Scan for the cell matching the given text and deliver its [X, Y] coordinate at center. 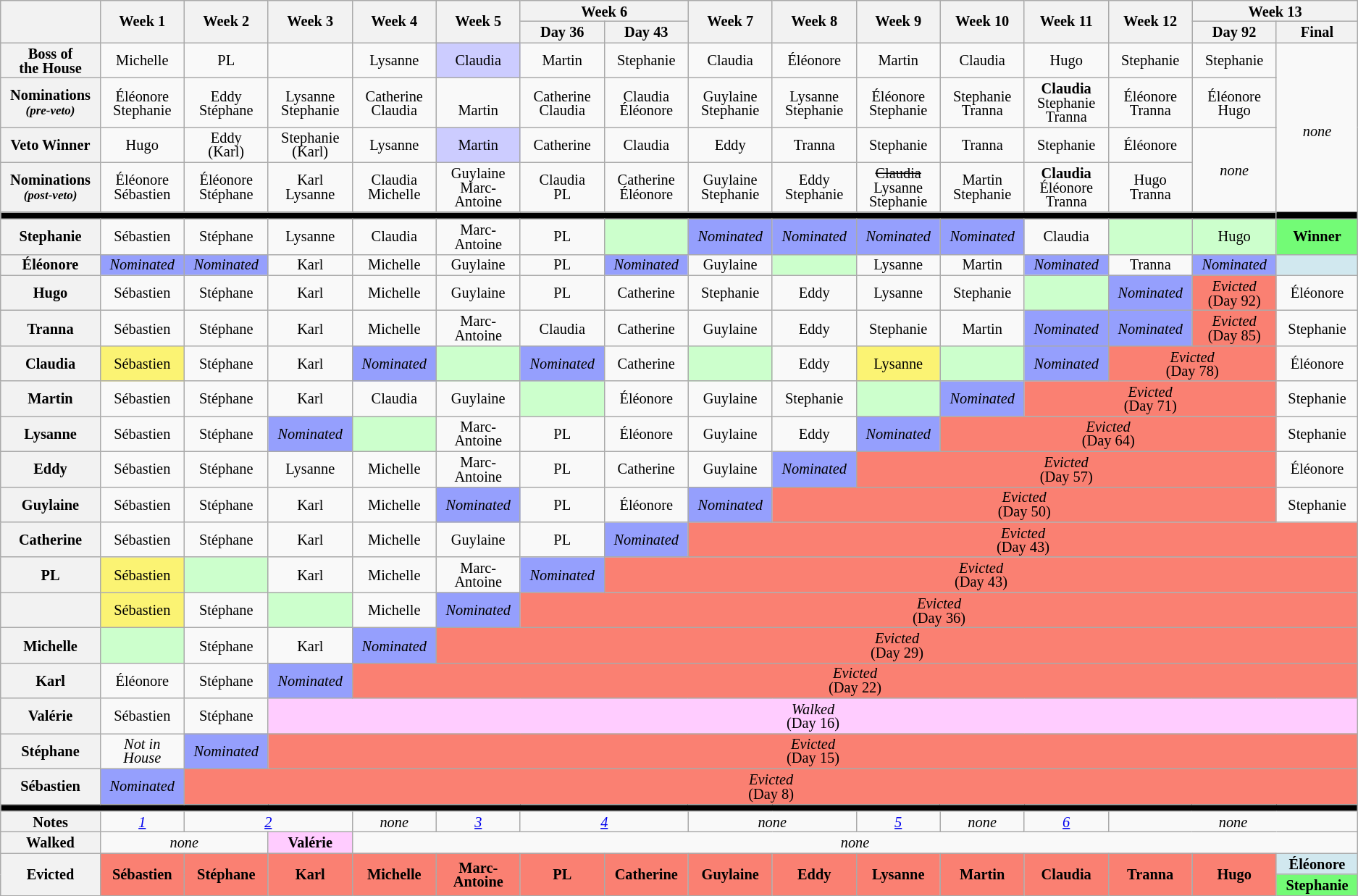
MartinStephanie [982, 187]
Week 4 [394, 21]
Day 92 [1234, 32]
ClaudiaÉléonoreTranna [1066, 187]
Week 5 [478, 21]
Week 8 [814, 21]
Evicted(Day 50) [1024, 504]
ÉléonoreTranna [1150, 102]
Evicted(Day 29) [897, 645]
Nominations(pre-veto) [51, 102]
Evicted(Day 92) [1234, 293]
Week 10 [982, 21]
Evicted(Day 8) [771, 787]
Walked [51, 842]
Evicted(Day 71) [1150, 398]
Evicted [51, 874]
Eddy(Karl) [226, 145]
2 [268, 821]
3 [478, 821]
ClaudiaStephanieTranna [1066, 102]
ÉléonoreSébastien [142, 187]
Week 11 [1066, 21]
Not inHouse [142, 750]
Evicted(Day 64) [1108, 433]
HugoTranna [1150, 187]
Week 9 [898, 21]
Final [1317, 32]
Week 12 [1150, 21]
Nominations(post-veto) [51, 187]
Evicted(Day 57) [1066, 469]
Stephanie(Karl) [310, 145]
ClaudiaLysanneStephanie [898, 187]
ClaudiaÉléonore [646, 102]
Week 3 [310, 21]
6 [1066, 821]
Week 1 [142, 21]
1 [142, 821]
Evicted(Day 15) [813, 750]
Evicted(Day 85) [1234, 327]
StephanieTranna [982, 102]
GuylaineMarc-Antoine [478, 187]
EddyStephanie [814, 187]
ClaudiaPL [562, 187]
EddyStéphane [226, 102]
Notes [51, 821]
Evicted(Day 36) [939, 610]
5 [898, 821]
CatherineÉléonore [646, 187]
4 [604, 821]
Day 36 [562, 32]
ÉléonoreHugo [1234, 102]
Walked(Day 16) [813, 716]
Evicted(Day 22) [855, 681]
Week 7 [730, 21]
Boss ofthe House [51, 61]
Week 13 [1275, 10]
KarlLysanne [310, 187]
ClaudiaMichelle [394, 187]
Veto Winner [51, 145]
ÉléonoreStéphane [226, 187]
Week 6 [604, 10]
Week 2 [226, 21]
Evicted(Day 78) [1192, 364]
Day 43 [646, 32]
Winner [1317, 236]
